Output the [X, Y] coordinate of the center of the cell containing the given text.  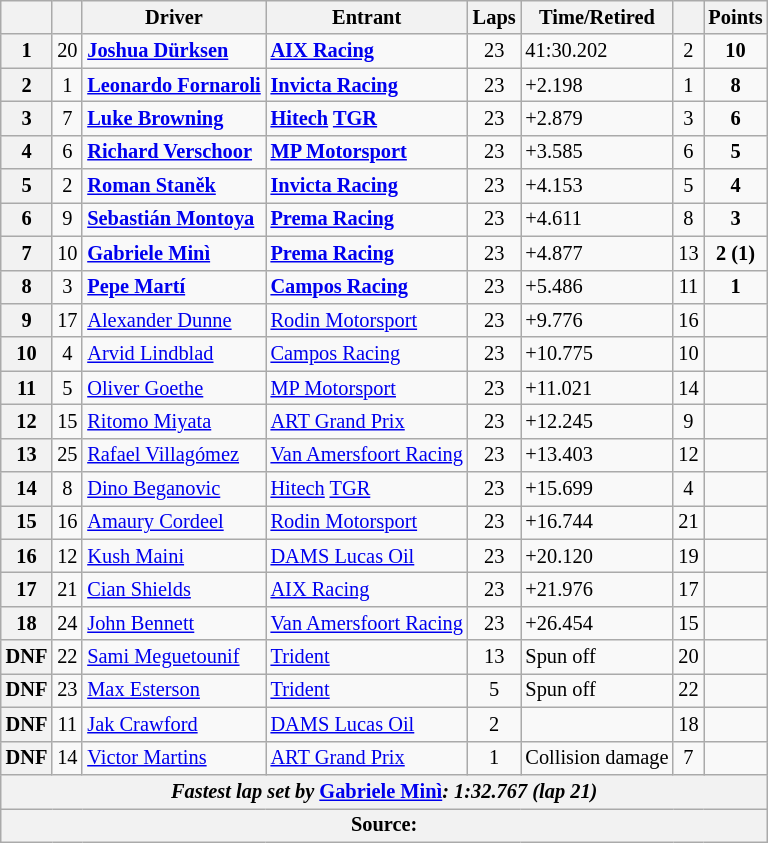
Sami Meguetounif [174, 657]
Jak Crawford [174, 724]
Fastest lap set by Gabriele Minì: 1:32.767 (lap 21) [384, 791]
Source: [384, 825]
+26.454 [596, 623]
Joshua Dürksen [174, 51]
Collision damage [596, 758]
+20.120 [596, 556]
Cian Shields [174, 589]
Luke Browning [174, 118]
+13.403 [596, 455]
2 (1) [736, 253]
Entrant [367, 17]
Points [736, 17]
+10.775 [596, 354]
Rafael Villagómez [174, 455]
Max Esterson [174, 690]
Alexander Dunne [174, 320]
Dino Beganovic [174, 489]
Arvid Lindblad [174, 354]
Richard Verschoor [174, 152]
+5.486 [596, 287]
25 [67, 455]
Ritomo Miyata [174, 421]
+4.611 [596, 219]
41:30.202 [596, 51]
19 [688, 556]
Leonardo Fornaroli [174, 85]
Amaury Cordeel [174, 522]
+4.877 [596, 253]
+15.699 [596, 489]
Laps [494, 17]
Oliver Goethe [174, 388]
Pepe Martí [174, 287]
Sebastián Montoya [174, 219]
Gabriele Minì [174, 253]
+2.879 [596, 118]
+16.744 [596, 522]
+3.585 [596, 152]
+2.198 [596, 85]
+4.153 [596, 186]
24 [67, 623]
Time/Retired [596, 17]
John Bennett [174, 623]
Victor Martins [174, 758]
Kush Maini [174, 556]
Driver [174, 17]
+11.021 [596, 388]
Roman Staněk [174, 186]
+21.976 [596, 589]
+12.245 [596, 421]
+9.776 [596, 320]
